Provide the [x, y] coordinate of the cell's center where the given text is located.  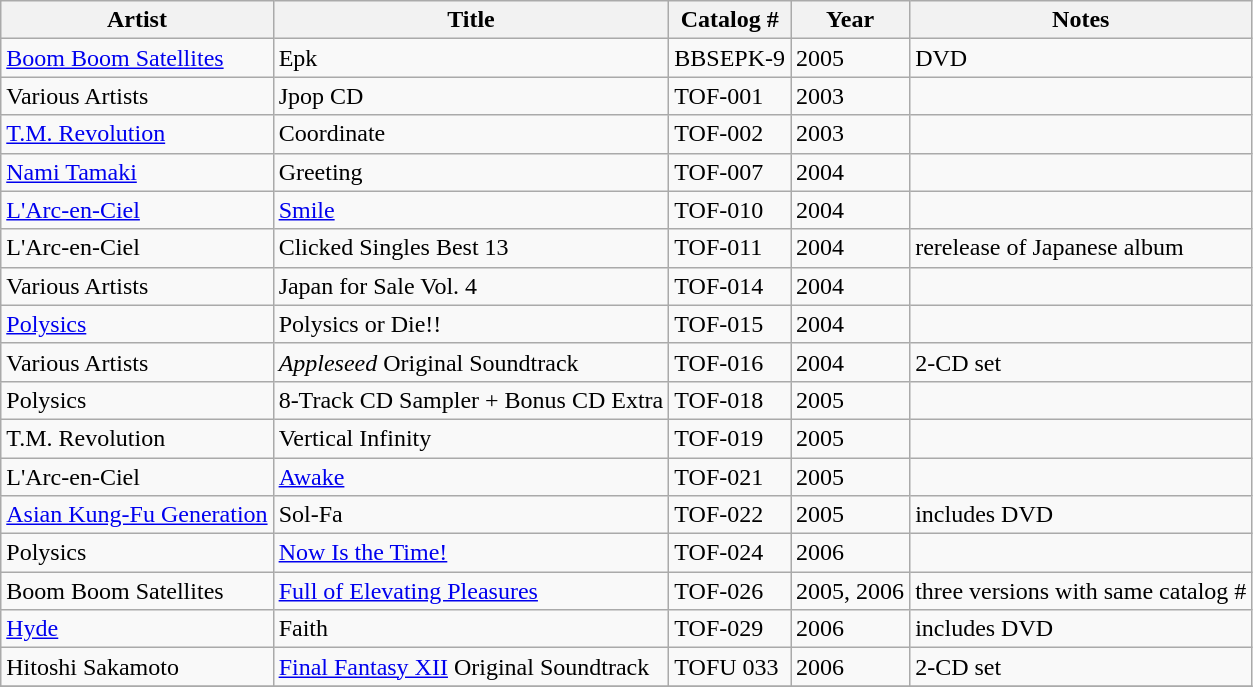
TOF-016 [730, 362]
Greeting [471, 172]
TOF-022 [730, 515]
Jpop CD [471, 96]
TOF-002 [730, 134]
Hyde [137, 629]
TOF-014 [730, 286]
Full of Elevating Pleasures [471, 591]
TOF-018 [730, 400]
TOF-021 [730, 477]
TOF-024 [730, 553]
8-Track CD Sampler + Bonus CD Extra [471, 400]
Appleseed Original Soundtrack [471, 362]
Notes [1081, 20]
Awake [471, 477]
Coordinate [471, 134]
Hitoshi Sakamoto [137, 667]
TOF-015 [730, 324]
TOF-026 [730, 591]
Artist [137, 20]
Nami Tamaki [137, 172]
Polysics or Die!! [471, 324]
TOF-010 [730, 210]
2005, 2006 [850, 591]
Catalog # [730, 20]
Year [850, 20]
Asian Kung-Fu Generation [137, 515]
Final Fantasy XII Original Soundtrack [471, 667]
TOF-011 [730, 248]
Title [471, 20]
TOF-019 [730, 438]
Japan for Sale Vol. 4 [471, 286]
Smile [471, 210]
rerelease of Japanese album [1081, 248]
Sol-Fa [471, 515]
BBSEPK-9 [730, 58]
DVD [1081, 58]
Clicked Singles Best 13 [471, 248]
Vertical Infinity [471, 438]
three versions with same catalog # [1081, 591]
TOF-001 [730, 96]
TOF-007 [730, 172]
Epk [471, 58]
TOFU 033 [730, 667]
Faith [471, 629]
Now Is the Time! [471, 553]
TOF-029 [730, 629]
